Search for the cell housing the specified text and yield its [x, y] center coordinate. 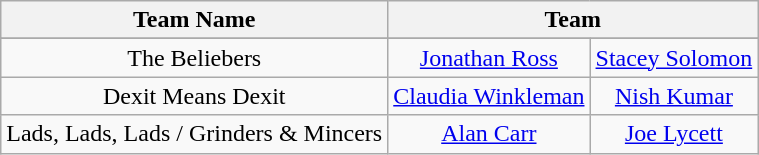
Nish Kumar [674, 96]
Joe Lycett [674, 134]
Jonathan Ross [489, 58]
Alan Carr [489, 134]
Lads, Lads, Lads / Grinders & Mincers [194, 134]
Stacey Solomon [674, 58]
The Beliebers [194, 58]
Team [573, 20]
Claudia Winkleman [489, 96]
Dexit Means Dexit [194, 96]
Team Name [194, 20]
